Extract the [x, y] coordinate from the center of the cell holding the provided text.  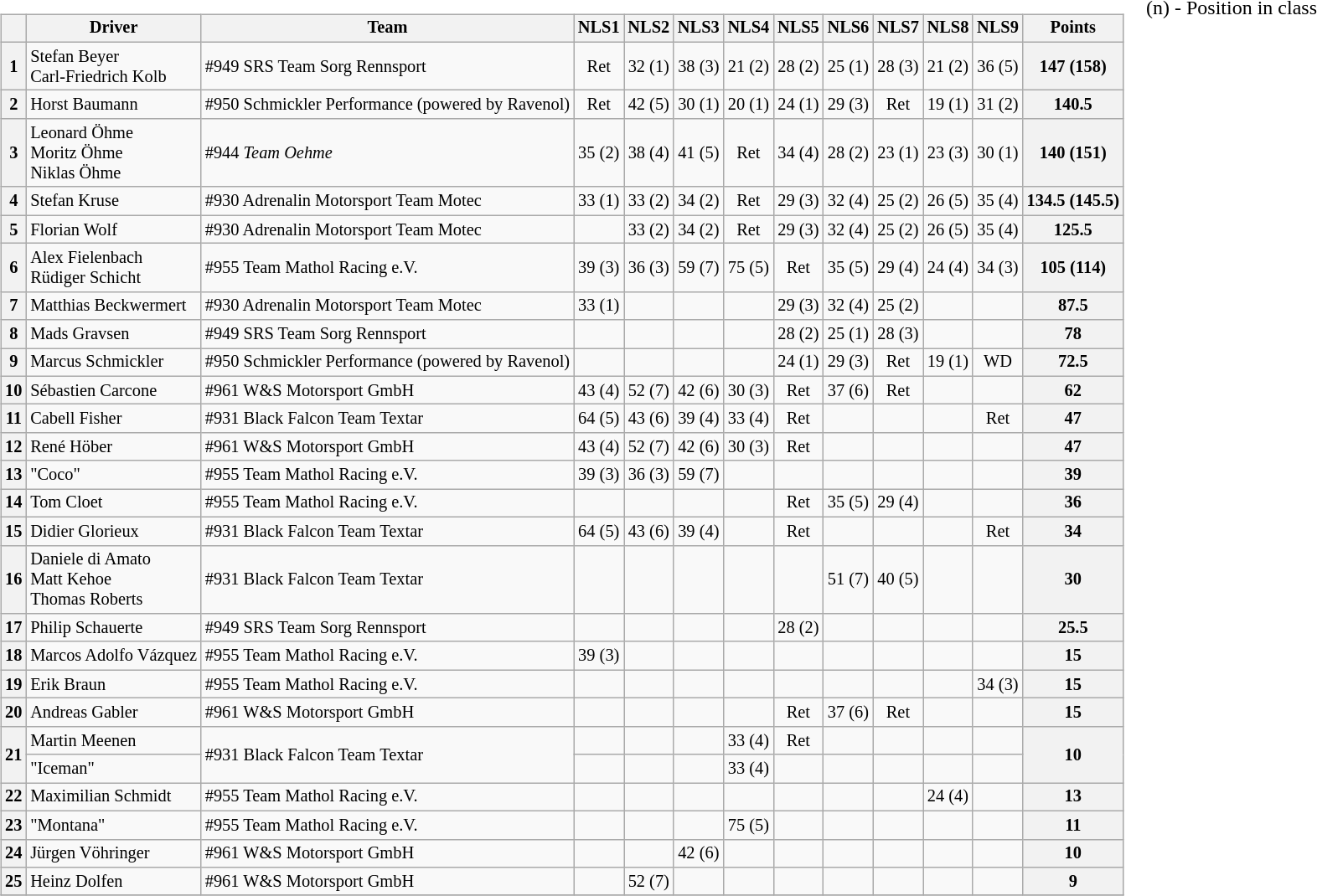
140.5 [1073, 105]
Daniele di Amato Matt Kehoe Thomas Roberts [114, 579]
NLS4 [749, 28]
19 [13, 684]
30 [1073, 579]
Sébastien Carcone [114, 390]
14 [13, 503]
René Höber [114, 447]
38 (3) [699, 66]
32 (1) [648, 66]
12 [13, 447]
31 (2) [998, 105]
NLS6 [849, 28]
Andreas Gabler [114, 713]
Maximilian Schmidt [114, 797]
24 [13, 853]
"Montana" [114, 825]
20 (1) [749, 105]
#944 Team Oehme [387, 153]
38 (4) [648, 153]
35 (2) [599, 153]
Heinz Dolfen [114, 882]
125.5 [1073, 229]
4 [13, 201]
WD [998, 363]
8 [13, 334]
34 (4) [798, 153]
62 [1073, 390]
25 [13, 882]
Florian Wolf [114, 229]
23 [13, 825]
Driver [114, 28]
42 (5) [648, 105]
NLS3 [699, 28]
Horst Baumann [114, 105]
Didier Glorieux [114, 531]
134.5 (145.5) [1073, 201]
Tom Cloet [114, 503]
Stefan Beyer Carl-Friedrich Kolb [114, 66]
41 (5) [699, 153]
Cabell Fisher [114, 419]
51 (7) [849, 579]
Martin Meenen [114, 740]
16 [13, 579]
3 [13, 153]
Marcos Adolfo Vázquez [114, 656]
6 [13, 268]
NLS8 [948, 28]
34 [1073, 531]
Mads Gravsen [114, 334]
140 (151) [1073, 153]
36 (5) [998, 66]
Matthias Beckwermert [114, 306]
25.5 [1073, 628]
147 (158) [1073, 66]
36 [1073, 503]
Points [1073, 28]
22 [13, 797]
87.5 [1073, 306]
Erik Braun [114, 684]
"Coco" [114, 475]
Marcus Schmickler [114, 363]
Team [387, 28]
17 [13, 628]
21 [13, 754]
Alex Fielenbach Rüdiger Schicht [114, 268]
2 [13, 105]
1 [13, 66]
NLS1 [599, 28]
Stefan Kruse [114, 201]
105 (114) [1073, 268]
Leonard Öhme Moritz Öhme Niklas Öhme [114, 153]
Philip Schauerte [114, 628]
78 [1073, 334]
Jürgen Vöhringer [114, 853]
20 [13, 713]
NLS7 [898, 28]
NLS5 [798, 28]
40 (5) [898, 579]
7 [13, 306]
NLS9 [998, 28]
"Iceman" [114, 769]
72.5 [1073, 363]
23 (3) [948, 153]
5 [13, 229]
39 [1073, 475]
NLS2 [648, 28]
23 (1) [898, 153]
18 [13, 656]
